Return the (x, y) coordinate for the center point of the cell that contains the specified text.  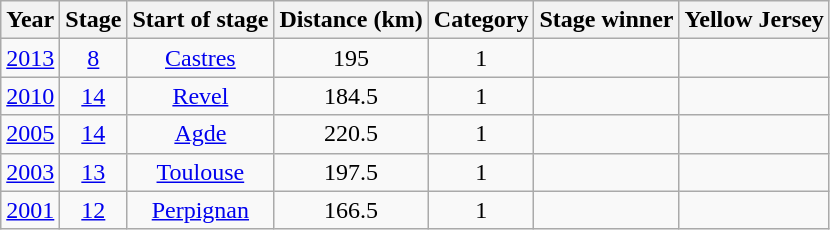
Year (30, 20)
Castres (200, 58)
Perpignan (200, 210)
2010 (30, 96)
197.5 (351, 172)
220.5 (351, 134)
2003 (30, 172)
2005 (30, 134)
12 (94, 210)
195 (351, 58)
Distance (km) (351, 20)
Stage (94, 20)
13 (94, 172)
Toulouse (200, 172)
Category (481, 20)
Agde (200, 134)
184.5 (351, 96)
2001 (30, 210)
8 (94, 58)
2013 (30, 58)
Start of stage (200, 20)
166.5 (351, 210)
Stage winner (606, 20)
Yellow Jersey (754, 20)
Revel (200, 96)
